Capture the cell that displays the provided text and extract its (x, y) central coordinate. 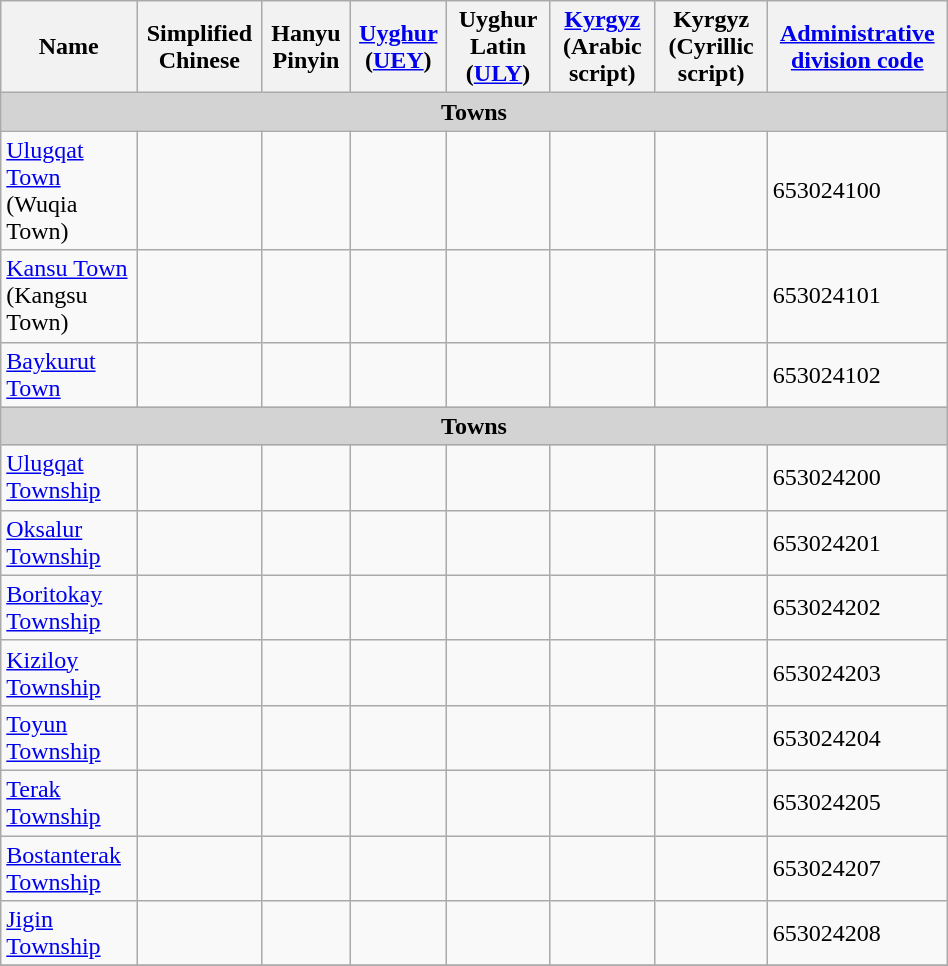
Kyrgyz (Arabic script) (602, 47)
Kansu Town(Kangsu Town) (69, 296)
Bostanterak Township (69, 868)
653024203 (857, 672)
Jigin Township (69, 934)
Kyrgyz (Cyrillic script) (711, 47)
Kiziloy Township (69, 672)
Toyun Township (69, 738)
Ulugqat Town(Wuqia Town) (69, 190)
Ulugqat Township (69, 478)
653024200 (857, 478)
Hanyu Pinyin (306, 47)
Uyghur (UEY) (398, 47)
Baykurut Town (69, 374)
653024207 (857, 868)
Name (69, 47)
Oksalur Township (69, 542)
653024202 (857, 608)
653024100 (857, 190)
Uyghur Latin (ULY) (498, 47)
653024205 (857, 802)
653024208 (857, 934)
653024204 (857, 738)
Simplified Chinese (200, 47)
Boritokay Township (69, 608)
Administrative division code (857, 47)
Terak Township (69, 802)
653024101 (857, 296)
653024102 (857, 374)
653024201 (857, 542)
